Return [x, y] of the center of cell containing provided text 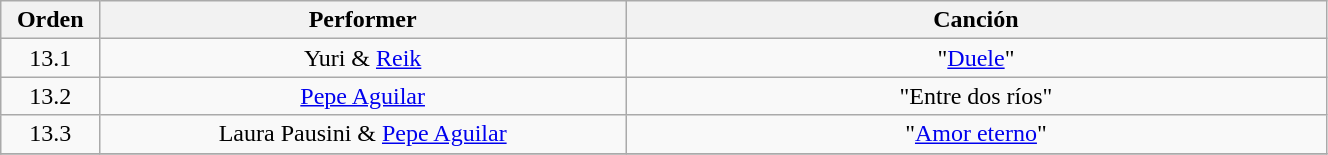
"Duele" [976, 58]
Pepe Aguilar [363, 96]
13.2 [50, 96]
13.1 [50, 58]
13.3 [50, 134]
Canción [976, 20]
"Entre dos ríos" [976, 96]
Yuri & Reik [363, 58]
Orden [50, 20]
"Amor eterno" [976, 134]
Laura Pausini & Pepe Aguilar [363, 134]
Performer [363, 20]
